Search for the cell housing the specified text and yield its [x, y] center coordinate. 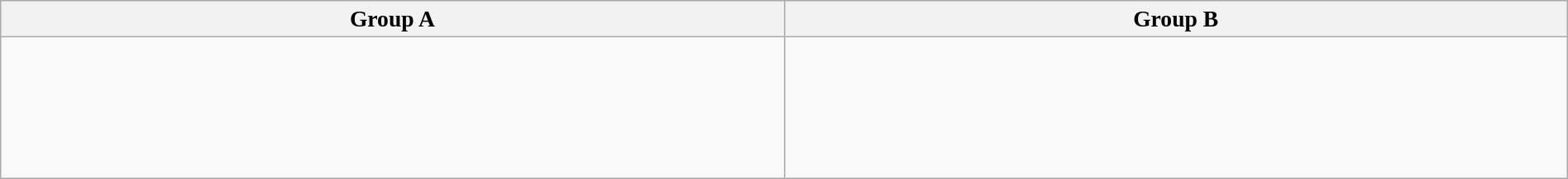
Group A [392, 19]
Group B [1176, 19]
